Provide the (x, y) coordinate of the cell's center where the given text is located.  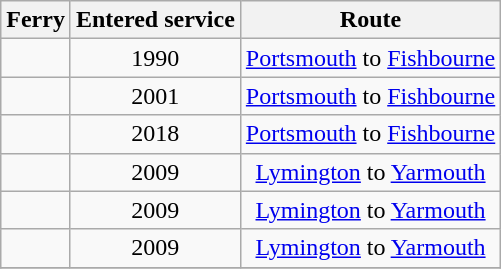
Entered service (155, 20)
Route (370, 20)
Ferry (36, 20)
2018 (155, 134)
2001 (155, 96)
1990 (155, 58)
